From the cell containing the given text, extract its center point as [x, y] coordinate. 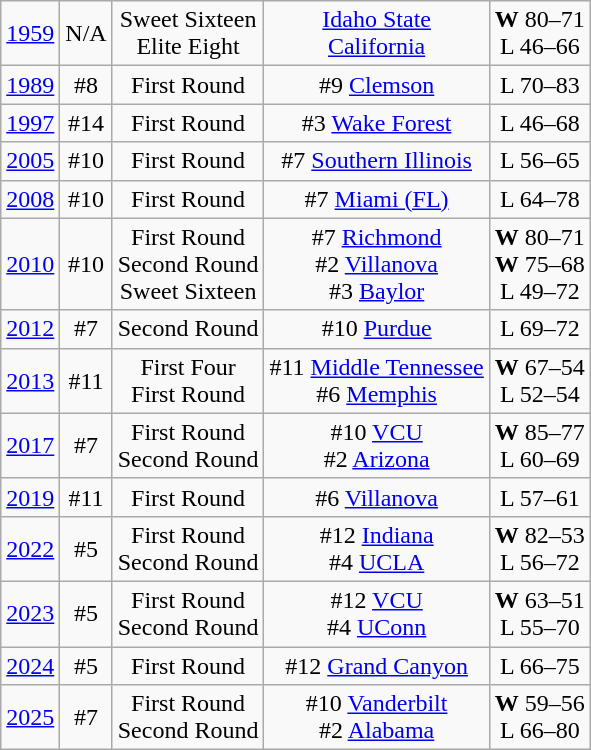
Second Round [188, 329]
2023 [30, 614]
L 46–68 [540, 123]
L 70–83 [540, 85]
#6 Villanova [376, 497]
2005 [30, 161]
2010 [30, 264]
First FourFirst Round [188, 380]
L 64–78 [540, 199]
W 63–51 L 55–70 [540, 614]
#9 Clemson [376, 85]
#10 Vanderbilt#2 Alabama [376, 718]
L 69–72 [540, 329]
W 80–71W 75–68L 49–72 [540, 264]
#12 Indiana#4 UCLA [376, 548]
W 85–77L 60–69 [540, 446]
W 82–53 L 56–72 [540, 548]
#14 [86, 123]
#8 [86, 85]
1959 [30, 34]
2025 [30, 718]
W 80–71L 46–66 [540, 34]
N/A [86, 34]
1997 [30, 123]
1989 [30, 85]
2013 [30, 380]
#10 VCU#2 Arizona [376, 446]
2022 [30, 548]
Idaho StateCalifornia [376, 34]
#10 Purdue [376, 329]
W 59–56 L 66–80 [540, 718]
#12 Grand Canyon [376, 665]
2017 [30, 446]
#7 Southern Illinois [376, 161]
#7 Miami (FL) [376, 199]
2008 [30, 199]
Sweet SixteenElite Eight [188, 34]
L 57–61 [540, 497]
First RoundSecond RoundSweet Sixteen [188, 264]
#11 Middle Tennessee#6 Memphis [376, 380]
W 67–54 L 52–54 [540, 380]
#7 Richmond#2 Villanova #3 Baylor [376, 264]
#3 Wake Forest [376, 123]
L 66–75 [540, 665]
2024 [30, 665]
2019 [30, 497]
L 56–65 [540, 161]
2012 [30, 329]
#12 VCU#4 UConn [376, 614]
